Pinpoint the cell where the given text exists, returning its (x, y) midpoint coordinate. 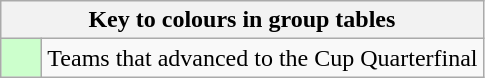
Key to colours in group tables (242, 20)
Teams that advanced to the Cup Quarterfinal (262, 58)
